Scan for the cell matching the given text and deliver its [x, y] coordinate at center. 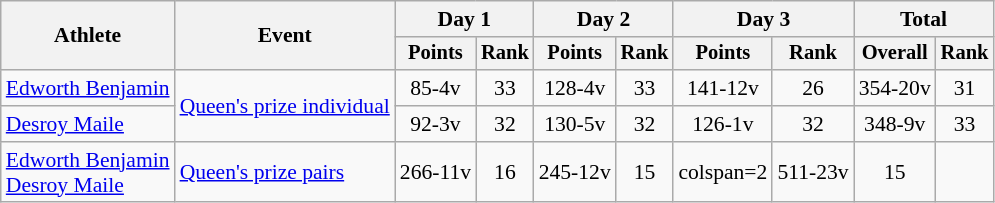
Edworth BenjaminDesroy Maile [88, 172]
31 [965, 88]
Desroy Maile [88, 124]
Queen's prize pairs [285, 172]
266-11v [436, 172]
348-9v [895, 124]
Queen's prize individual [285, 106]
245-12v [575, 172]
511-23v [812, 172]
141-12v [722, 88]
Total [924, 19]
Edworth Benjamin [88, 88]
Athlete [88, 36]
colspan=2 [722, 172]
16 [505, 172]
354-20v [895, 88]
Overall [895, 54]
Event [285, 36]
126-1v [722, 124]
92-3v [436, 124]
128-4v [575, 88]
85-4v [436, 88]
130-5v [575, 124]
Day 2 [604, 19]
Day 3 [763, 19]
Day 1 [464, 19]
26 [812, 88]
